Find where the given text appears and provide that cell's center as (x, y) coordinate. 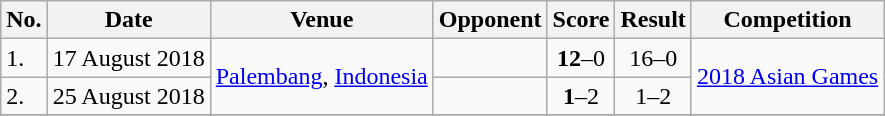
Score (581, 20)
Competition (787, 20)
16–0 (653, 58)
1. (24, 58)
12–0 (581, 58)
Result (653, 20)
Opponent (490, 20)
2018 Asian Games (787, 77)
Venue (322, 20)
25 August 2018 (128, 96)
2. (24, 96)
No. (24, 20)
Palembang, Indonesia (322, 77)
17 August 2018 (128, 58)
Date (128, 20)
